Capture the cell that displays the provided text and extract its [X, Y] central coordinate. 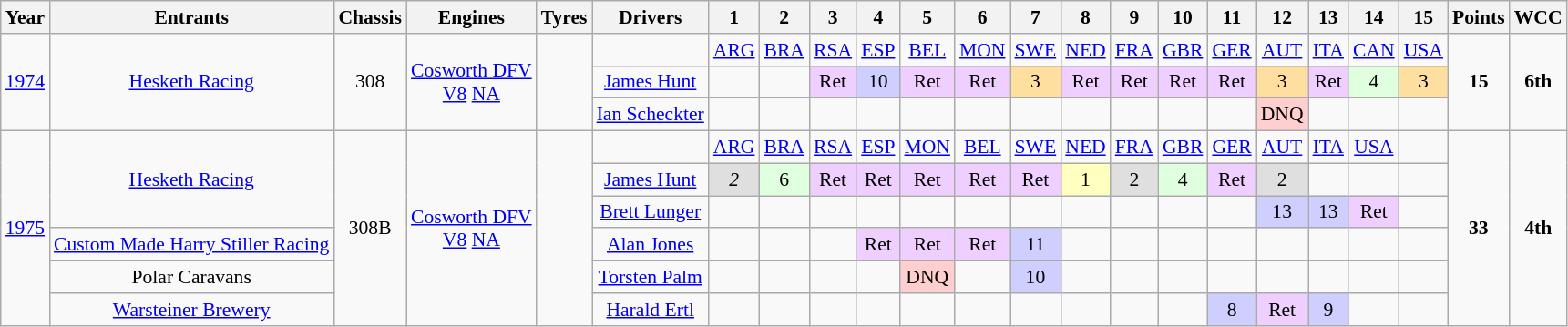
Chassis [370, 17]
Engines [472, 17]
33 [1479, 229]
4th [1538, 229]
Alan Jones [651, 245]
1974 [26, 82]
Torsten Palm [651, 277]
Brett Lunger [651, 212]
Drivers [651, 17]
CAN [1374, 50]
Points [1479, 17]
Polar Caravans [191, 277]
7 [1036, 17]
WCC [1538, 17]
308B [370, 229]
12 [1283, 17]
5 [927, 17]
Tyres [565, 17]
1975 [26, 229]
Year [26, 17]
Harald Ertl [651, 310]
6th [1538, 82]
Entrants [191, 17]
14 [1374, 17]
308 [370, 82]
Ian Scheckter [651, 115]
Warsteiner Brewery [191, 310]
Custom Made Harry Stiller Racing [191, 245]
